For the text-containing cell, return its midpoint in [x, y] coordinate format. 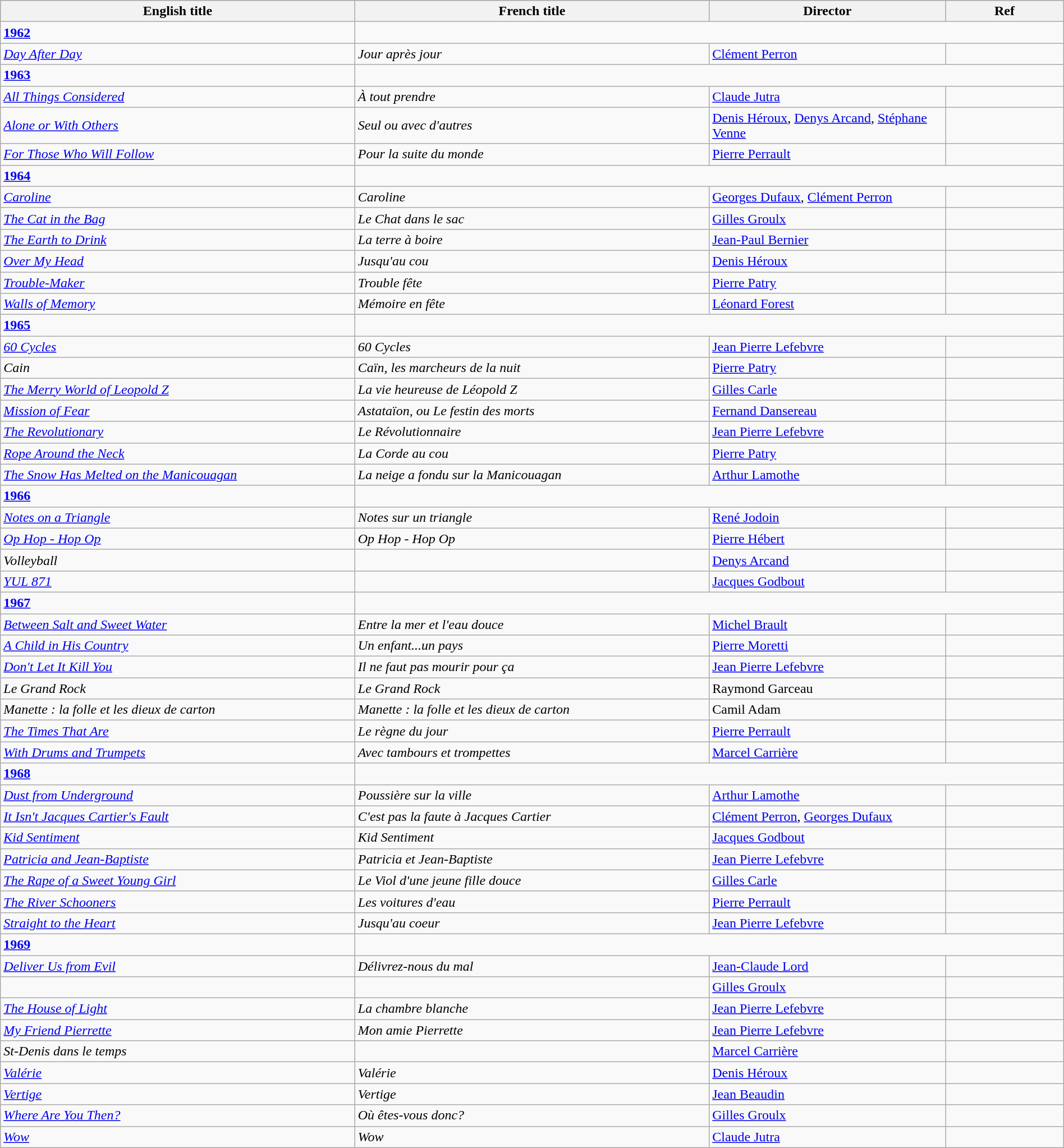
The Cat in the Bag [178, 218]
Mission of Fear [178, 411]
C'est pas la faute à Jacques Cartier [532, 816]
1962 [178, 33]
Le Révolutionnaire [532, 432]
Straight to the Heart [178, 923]
Don't Let It Kill You [178, 667]
1968 [178, 774]
Caïn, les marcheurs de la nuit [532, 368]
Mon amie Pierrette [532, 1030]
1969 [178, 944]
Entre la mer et l'eau douce [532, 624]
The Merry World of Leopold Z [178, 389]
Over My Head [178, 261]
1967 [178, 603]
Jean-Paul Bernier [827, 240]
Fernand Dansereau [827, 411]
Léonard Forest [827, 304]
Mémoire en fête [532, 304]
Jusqu'au coeur [532, 923]
My Friend Pierrette [178, 1030]
Pierre Hébert [827, 539]
Patricia et Jean-Baptiste [532, 859]
Walls of Memory [178, 304]
Avec tambours et trompettes [532, 752]
1965 [178, 325]
Michel Brault [827, 624]
Astataïon, ou Le festin des morts [532, 411]
Raymond Garceau [827, 688]
À tout prendre [532, 97]
La vie heureuse de Léopold Z [532, 389]
Alone or With Others [178, 126]
Day After Day [178, 54]
A Child in His Country [178, 646]
Jour après jour [532, 54]
Dust from Underground [178, 795]
La chambre blanche [532, 1009]
The House of Light [178, 1009]
For Those Who Will Follow [178, 154]
All Things Considered [178, 97]
The Revolutionary [178, 432]
Clément Perron, Georges Dufaux [827, 816]
Les voitures d'eau [532, 902]
English title [178, 11]
Un enfant...un pays [532, 646]
Ref [1005, 11]
Où êtes-vous donc? [532, 1115]
Il ne faut pas mourir pour ça [532, 667]
Denys Arcand [827, 560]
Rope Around the Neck [178, 453]
Le Chat dans le sac [532, 218]
Where Are You Then? [178, 1115]
Jean-Claude Lord [827, 966]
Denis Héroux, Denys Arcand, Stéphane Venne [827, 126]
Director [827, 11]
La terre à boire [532, 240]
St-Denis dans le temps [178, 1051]
La Corde au cou [532, 453]
The Rape of a Sweet Young Girl [178, 880]
Seul ou avec d'autres [532, 126]
Volleyball [178, 560]
Deliver Us from Evil [178, 966]
Georges Dufaux, Clément Perron [827, 197]
Notes sur un triangle [532, 517]
Camil Adam [827, 710]
Clément Perron [827, 54]
Trouble-Maker [178, 282]
Le Viol d'une jeune fille douce [532, 880]
The Times That Are [178, 731]
René Jodoin [827, 517]
French title [532, 11]
It Isn't Jacques Cartier's Fault [178, 816]
YUL 871 [178, 581]
Trouble fête [532, 282]
La neige a fondu sur la Manicouagan [532, 475]
Cain [178, 368]
Pierre Moretti [827, 646]
Between Salt and Sweet Water [178, 624]
Poussière sur la ville [532, 795]
Jusqu'au cou [532, 261]
The Snow Has Melted on the Manicouagan [178, 475]
1966 [178, 496]
Patricia and Jean-Baptiste [178, 859]
Jean Beaudin [827, 1094]
Délivrez-nous du mal [532, 966]
1963 [178, 75]
Pour la suite du monde [532, 154]
Le règne du jour [532, 731]
The River Schooners [178, 902]
With Drums and Trumpets [178, 752]
The Earth to Drink [178, 240]
1964 [178, 176]
Notes on a Triangle [178, 517]
